Detect which cell encompasses the target text, then output its (x, y) center coordinate. 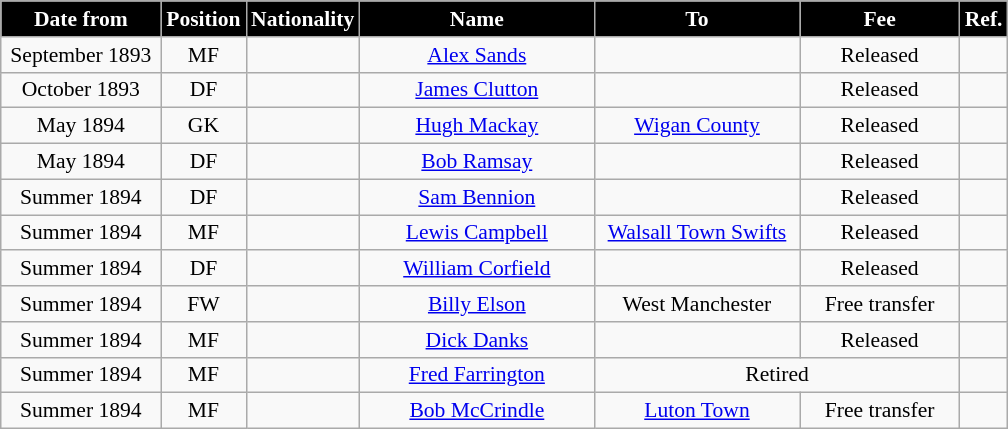
Luton Town (696, 411)
William Corfield (476, 269)
September 1893 (81, 55)
West Manchester (696, 304)
Hugh Mackay (476, 126)
Position (204, 19)
Walsall Town Swifts (696, 233)
Retired (776, 375)
October 1893 (81, 90)
James Clutton (476, 90)
Nationality (302, 19)
Date from (81, 19)
Wigan County (696, 126)
Bob Ramsay (476, 162)
Fee (880, 19)
Ref. (984, 19)
To (696, 19)
Bob McCrindle (476, 411)
Lewis Campbell (476, 233)
GK (204, 126)
Fred Farrington (476, 375)
Billy Elson (476, 304)
Dick Danks (476, 340)
Sam Bennion (476, 197)
Name (476, 19)
Alex Sands (476, 55)
FW (204, 304)
